Search for the cell housing the specified text and yield its (x, y) center coordinate. 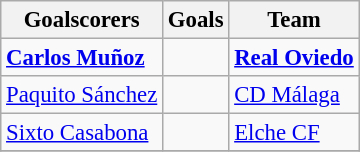
CD Málaga (294, 95)
Goalscorers (82, 20)
Carlos Muñoz (82, 58)
Paquito Sánchez (82, 95)
Real Oviedo (294, 58)
Goals (196, 20)
Sixto Casabona (82, 133)
Elche CF (294, 133)
Team (294, 20)
